Identify which cell holds the provided text, then report its [X, Y] central coordinate. 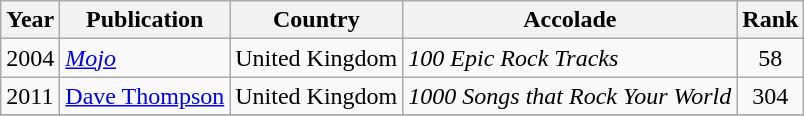
304 [770, 96]
2004 [30, 58]
2011 [30, 96]
Rank [770, 20]
Accolade [570, 20]
Mojo [145, 58]
Dave Thompson [145, 96]
Publication [145, 20]
58 [770, 58]
Country [316, 20]
1000 Songs that Rock Your World [570, 96]
100 Epic Rock Tracks [570, 58]
Year [30, 20]
